Search for the cell housing the specified text and yield its (X, Y) center coordinate. 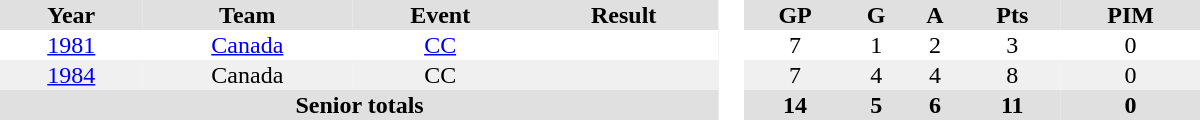
3 (1012, 45)
Event (440, 15)
G (876, 15)
1 (876, 45)
2 (934, 45)
PIM (1130, 15)
GP (795, 15)
6 (934, 105)
Team (248, 15)
Pts (1012, 15)
Result (624, 15)
8 (1012, 75)
1981 (72, 45)
1984 (72, 75)
Year (72, 15)
5 (876, 105)
A (934, 15)
11 (1012, 105)
Senior totals (360, 105)
14 (795, 105)
